Return [X, Y] of the center of cell containing provided text 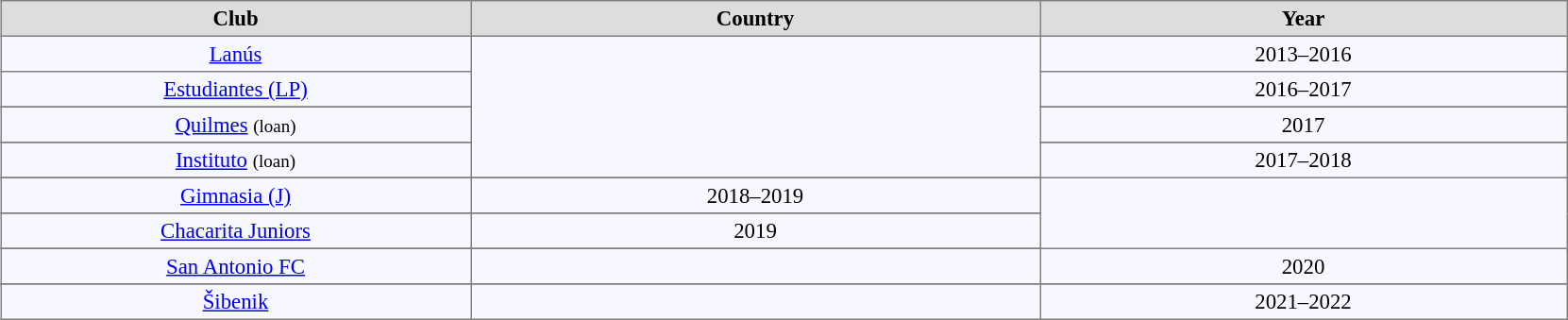
2016–2017 [1304, 90]
2020 [1304, 266]
2018–2019 [755, 195]
2013–2016 [1304, 54]
2019 [755, 231]
Chacarita Juniors [235, 231]
Country [755, 19]
Estudiantes (LP) [235, 90]
2017 [1304, 125]
2021–2022 [1304, 302]
2017–2018 [1304, 160]
Šibenik [235, 302]
Lanús [235, 54]
Club [235, 19]
San Antonio FC [235, 266]
Gimnasia (J) [235, 195]
Year [1304, 19]
Instituto (loan) [235, 160]
Quilmes (loan) [235, 125]
